Capture the cell that displays the provided text and extract its (x, y) central coordinate. 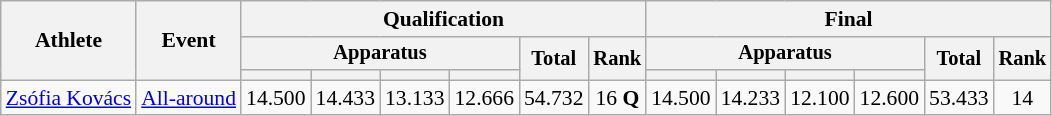
13.133 (414, 98)
54.732 (554, 98)
14.233 (750, 98)
53.433 (958, 98)
Final (848, 19)
Qualification (444, 19)
12.600 (890, 98)
Zsófia Kovács (68, 98)
12.100 (820, 98)
14.433 (346, 98)
Athlete (68, 40)
12.666 (484, 98)
All-around (188, 98)
14 (1023, 98)
16 Q (617, 98)
Event (188, 40)
